From the cell containing the given text, extract its center point as [x, y] coordinate. 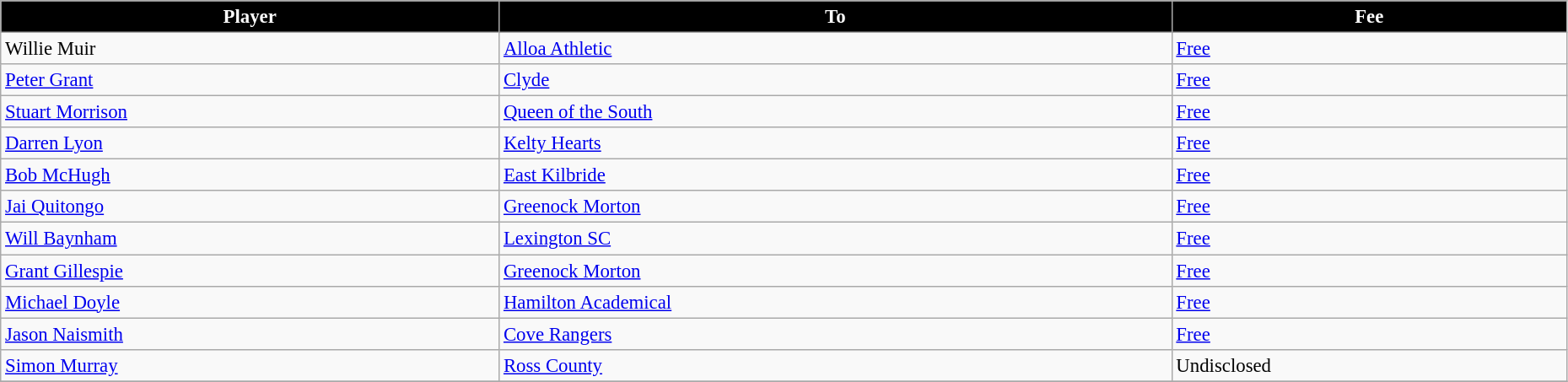
Michael Doyle [250, 302]
Willie Muir [250, 49]
Clyde [835, 80]
Hamilton Academical [835, 302]
East Kilbride [835, 175]
Bob McHugh [250, 175]
Undisclosed [1369, 365]
Fee [1369, 17]
Player [250, 17]
To [835, 17]
Ross County [835, 365]
Queen of the South [835, 112]
Will Baynham [250, 239]
Grant Gillespie [250, 271]
Darren Lyon [250, 143]
Jason Naismith [250, 334]
Jai Quitongo [250, 207]
Simon Murray [250, 365]
Cove Rangers [835, 334]
Alloa Athletic [835, 49]
Stuart Morrison [250, 112]
Peter Grant [250, 80]
Kelty Hearts [835, 143]
Lexington SC [835, 239]
